Determine the (X, Y) coordinate at the center of the cell enclosing the given text.  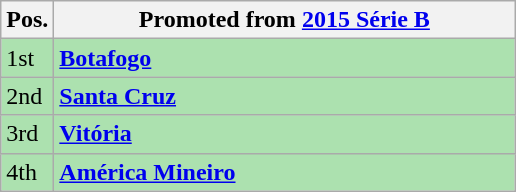
Botafogo (284, 58)
Promoted from 2015 Série B (284, 20)
2nd (28, 96)
1st (28, 58)
Santa Cruz (284, 96)
4th (28, 172)
América Mineiro (284, 172)
Vitória (284, 134)
Pos. (28, 20)
3rd (28, 134)
